For the text-containing cell, return its midpoint in (x, y) coordinate format. 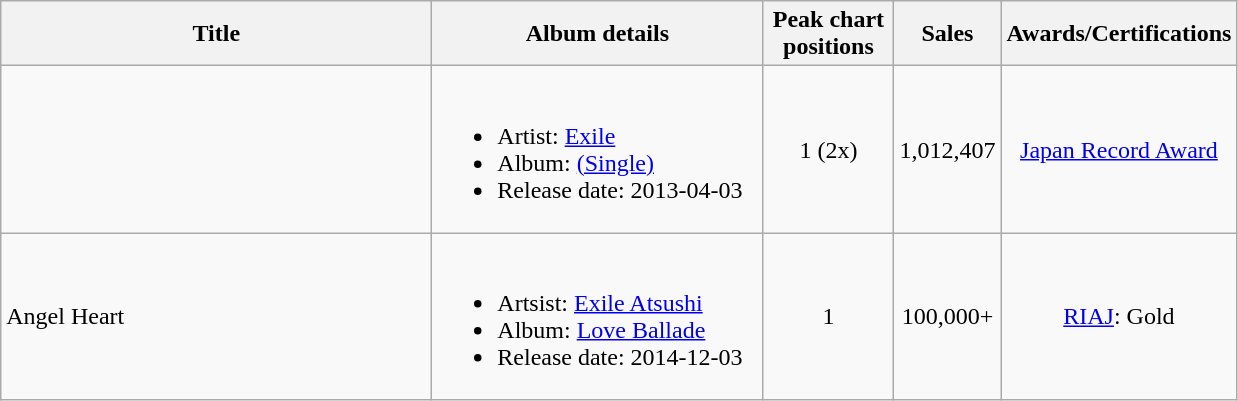
Japan Record Award (1119, 150)
Title (216, 34)
1 (2x) (828, 150)
1 (828, 316)
Awards/Certifications (1119, 34)
Artsist: Exile AtsushiAlbum: Love BalladeRelease date: 2014-12-03 (598, 316)
100,000+ (948, 316)
Angel Heart (216, 316)
1,012,407 (948, 150)
Peak chart positions (828, 34)
RIAJ: Gold (1119, 316)
Sales (948, 34)
Album details (598, 34)
Artist: ExileAlbum: (Single)Release date: 2013-04-03 (598, 150)
